Detect which cell encompasses the target text, then output its (X, Y) center coordinate. 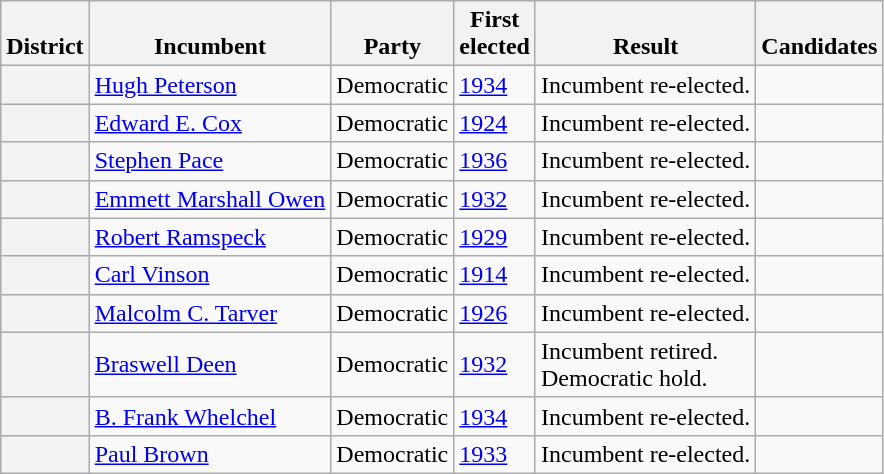
Carl Vinson (210, 275)
Emmett Marshall Owen (210, 199)
Paul Brown (210, 454)
Hugh Peterson (210, 85)
1914 (495, 275)
Party (392, 34)
1924 (495, 123)
Incumbent (210, 34)
1936 (495, 161)
Result (645, 34)
Edward E. Cox (210, 123)
District (45, 34)
1933 (495, 454)
B. Frank Whelchel (210, 416)
Stephen Pace (210, 161)
Incumbent retired.Democratic hold. (645, 364)
1929 (495, 237)
Firstelected (495, 34)
1926 (495, 313)
Braswell Deen (210, 364)
Malcolm C. Tarver (210, 313)
Robert Ramspeck (210, 237)
Candidates (820, 34)
